Pinpoint the cell where the given text exists, returning its [x, y] midpoint coordinate. 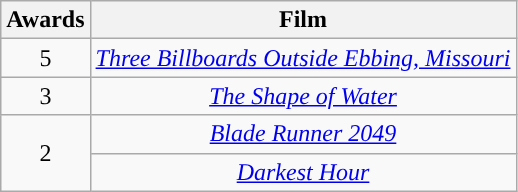
The Shape of Water [303, 96]
Film [303, 20]
2 [46, 153]
5 [46, 58]
3 [46, 96]
Blade Runner 2049 [303, 134]
Three Billboards Outside Ebbing, Missouri [303, 58]
Darkest Hour [303, 172]
Awards [46, 20]
